Output the [x, y] coordinate of the center of the cell containing the given text.  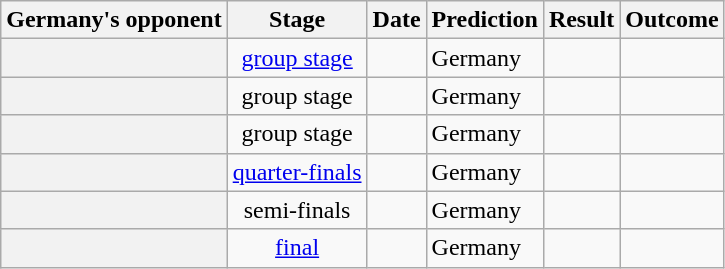
quarter-finals [297, 172]
final [297, 248]
Outcome [672, 20]
semi-finals [297, 210]
Result [581, 20]
Stage [297, 20]
Date [396, 20]
Prediction [484, 20]
Germany's opponent [114, 20]
